Extract the [X, Y] coordinate from the center of the cell holding the provided text.  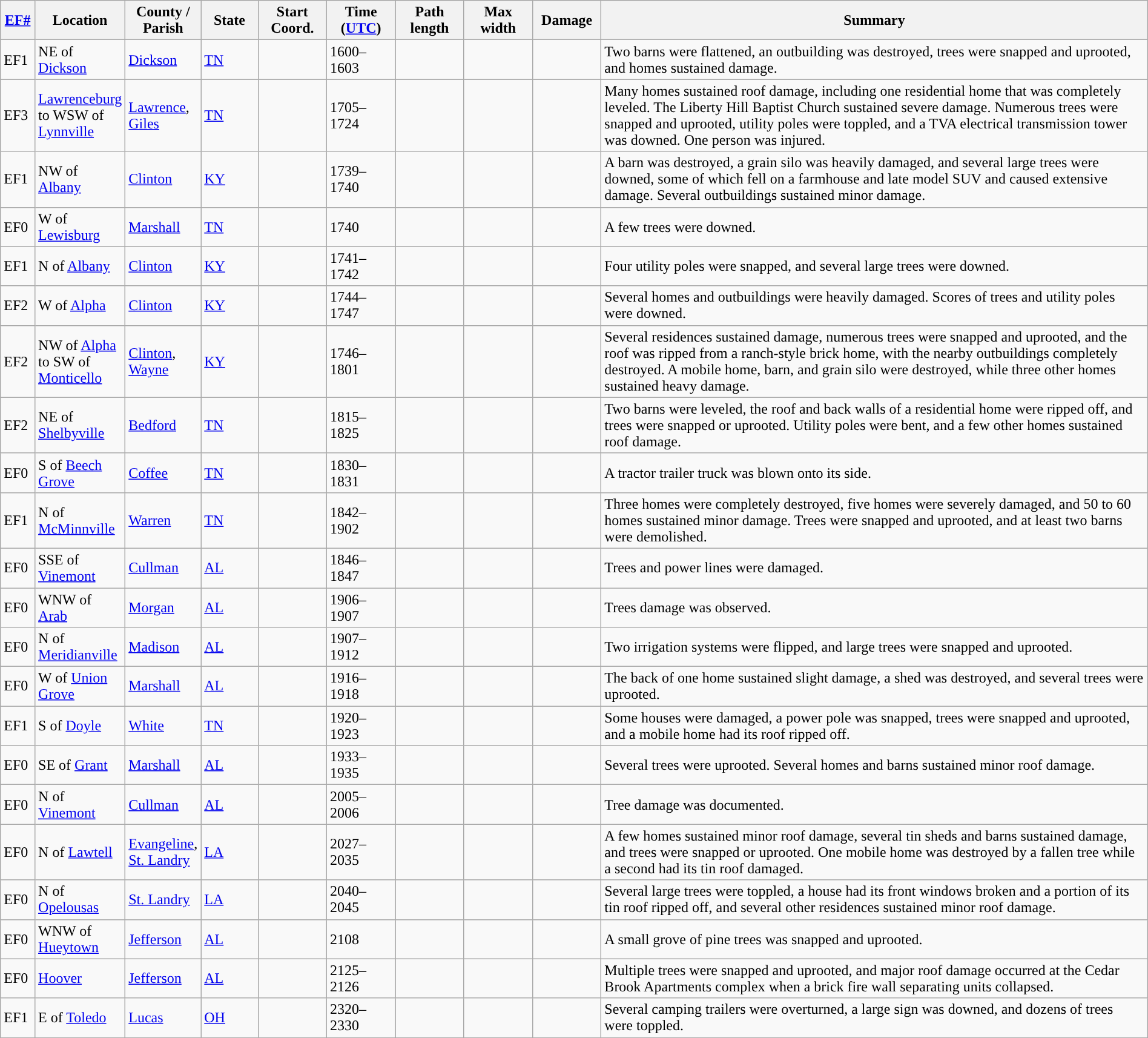
1744–1747 [361, 305]
N of Opelousas [80, 900]
Several camping trailers were overturned, a large sign was downed, and dozens of trees were toppled. [874, 1017]
Summary [874, 21]
Warren [163, 520]
Several trees were uprooted. Several homes and barns sustained minor roof damage. [874, 765]
N of McMinnville [80, 520]
1705–1724 [361, 115]
Evangeline, St. Landry [163, 852]
Lawrenceburg to WSW of Lynnville [80, 115]
1830–1831 [361, 472]
EF3 [18, 115]
1920–1923 [361, 726]
N of Vinemont [80, 804]
Two barns were flattened, an outbuilding was destroyed, trees were snapped and uprooted, and homes sustained damage. [874, 59]
Dickson [163, 59]
1740 [361, 226]
E of Toledo [80, 1017]
Trees damage was observed. [874, 607]
Time (UTC) [361, 21]
Hoover [80, 979]
1916–1918 [361, 687]
Tree damage was documented. [874, 804]
1933–1935 [361, 765]
Path length [430, 21]
WNW of Hueytown [80, 939]
1846–1847 [361, 568]
Damage [567, 21]
NE of Dickson [80, 59]
OH [229, 1017]
A few trees were downed. [874, 226]
A tractor trailer truck was blown onto its side. [874, 472]
County / Parish [163, 21]
State [229, 21]
1741–1742 [361, 266]
W of Alpha [80, 305]
White [163, 726]
NW of Alpha to SW of Monticello [80, 361]
NE of Shelbyville [80, 425]
EF# [18, 21]
Lucas [163, 1017]
The back of one home sustained slight damage, a shed was destroyed, and several trees were uprooted. [874, 687]
W of Union Grove [80, 687]
1746–1801 [361, 361]
Location [80, 21]
Bedford [163, 425]
1600–1603 [361, 59]
Four utility poles were snapped, and several large trees were downed. [874, 266]
2040–2045 [361, 900]
Clinton, Wayne [163, 361]
St. Landry [163, 900]
Some houses were damaged, a power pole was snapped, trees were snapped and uprooted, and a mobile home had its roof ripped off. [874, 726]
A small grove of pine trees was snapped and uprooted. [874, 939]
SSE of Vinemont [80, 568]
Coffee [163, 472]
Two irrigation systems were flipped, and large trees were snapped and uprooted. [874, 647]
NW of Albany [80, 179]
1906–1907 [361, 607]
2320–2330 [361, 1017]
S of Doyle [80, 726]
W of Lewisburg [80, 226]
Trees and power lines were damaged. [874, 568]
Lawrence, Giles [163, 115]
Madison [163, 647]
S of Beech Grove [80, 472]
Start Coord. [292, 21]
2027–2035 [361, 852]
WNW of Arab [80, 607]
1907–1912 [361, 647]
1815–1825 [361, 425]
2125–2126 [361, 979]
SE of Grant [80, 765]
N of Lawtell [80, 852]
2108 [361, 939]
N of Albany [80, 266]
1739–1740 [361, 179]
2005–2006 [361, 804]
Max width [498, 21]
N of Meridianville [80, 647]
Morgan [163, 607]
1842–1902 [361, 520]
Several homes and outbuildings were heavily damaged. Scores of trees and utility poles were downed. [874, 305]
